For the text-containing cell, return its midpoint in [X, Y] coordinate format. 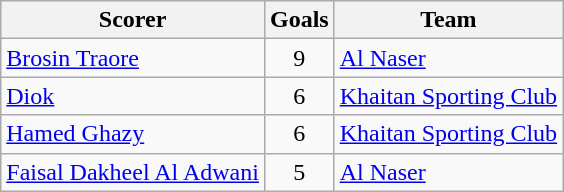
Goals [299, 20]
Team [448, 20]
Diok [133, 96]
Hamed Ghazy [133, 134]
Faisal Dakheel Al Adwani [133, 172]
5 [299, 172]
Brosin Traore [133, 58]
9 [299, 58]
Scorer [133, 20]
